Detect which cell encompasses the target text, then output its (x, y) center coordinate. 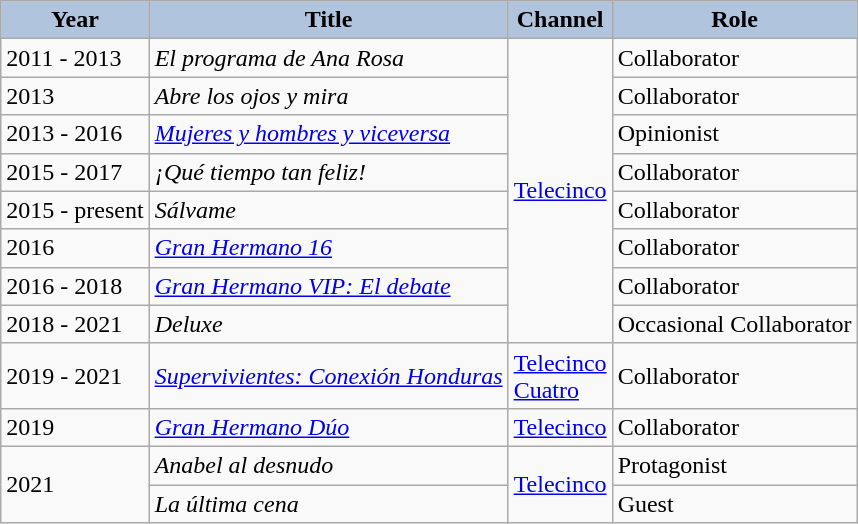
Role (734, 20)
Anabel al desnudo (328, 465)
Gran Hermano Dúo (328, 427)
Title (328, 20)
2019 (75, 427)
2019 - 2021 (75, 376)
TelecincoCuatro (560, 376)
Opinionist (734, 134)
2015 - present (75, 210)
Channel (560, 20)
2011 - 2013 (75, 58)
2016 (75, 248)
2021 (75, 484)
El programa de Ana Rosa (328, 58)
Deluxe (328, 324)
Protagonist (734, 465)
2013 - 2016 (75, 134)
Gran Hermano VIP: El debate (328, 286)
La última cena (328, 503)
Mujeres y hombres y viceversa (328, 134)
Abre los ojos y mira (328, 96)
2015 - 2017 (75, 172)
Gran Hermano 16 (328, 248)
2016 - 2018 (75, 286)
Sálvame (328, 210)
Occasional Collaborator (734, 324)
Year (75, 20)
2018 - 2021 (75, 324)
2013 (75, 96)
Supervivientes: Conexión Honduras (328, 376)
¡Qué tiempo tan feliz! (328, 172)
Guest (734, 503)
